Pinpoint the cell where the given text exists, returning its (X, Y) midpoint coordinate. 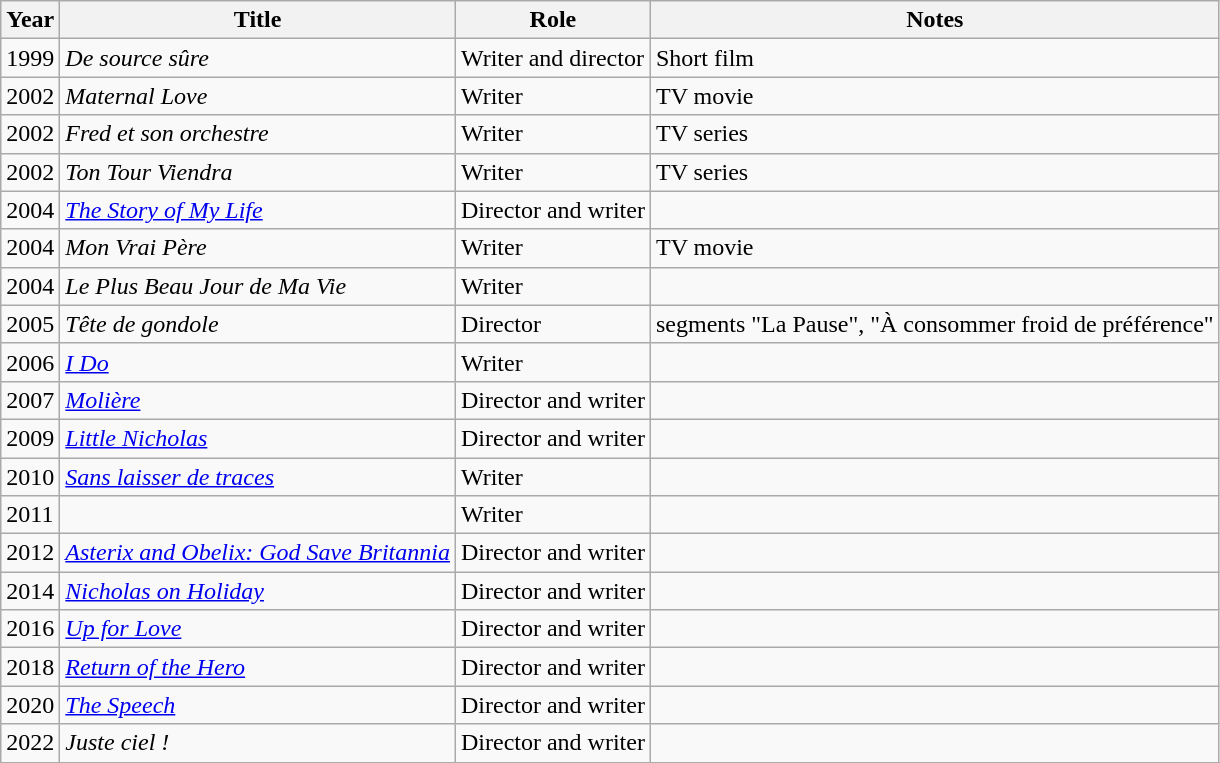
Asterix and Obelix: God Save Britannia (258, 553)
Role (552, 20)
Le Plus Beau Jour de Ma Vie (258, 286)
Nicholas on Holiday (258, 591)
Year (30, 20)
Little Nicholas (258, 438)
2011 (30, 515)
The Speech (258, 705)
Notes (934, 20)
Juste ciel ! (258, 743)
Writer and director (552, 58)
Tête de gondole (258, 324)
Maternal Love (258, 96)
Fred et son orchestre (258, 134)
Title (258, 20)
Up for Love (258, 629)
segments "La Pause", "À consommer froid de préférence" (934, 324)
Ton Tour Viendra (258, 172)
2020 (30, 705)
I Do (258, 362)
2009 (30, 438)
2014 (30, 591)
Short film (934, 58)
2010 (30, 477)
2006 (30, 362)
2016 (30, 629)
2012 (30, 553)
Return of the Hero (258, 667)
2007 (30, 400)
1999 (30, 58)
2022 (30, 743)
Director (552, 324)
Mon Vrai Père (258, 248)
De source sûre (258, 58)
Sans laisser de traces (258, 477)
2018 (30, 667)
The Story of My Life (258, 210)
Molière (258, 400)
2005 (30, 324)
